Locate the cell with the specified text and output its (x, y) center coordinate. 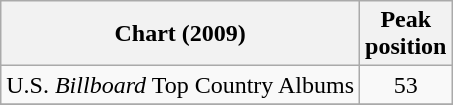
Chart (2009) (180, 34)
Peakposition (406, 34)
U.S. Billboard Top Country Albums (180, 85)
53 (406, 85)
